Search for the cell housing the specified text and yield its [X, Y] center coordinate. 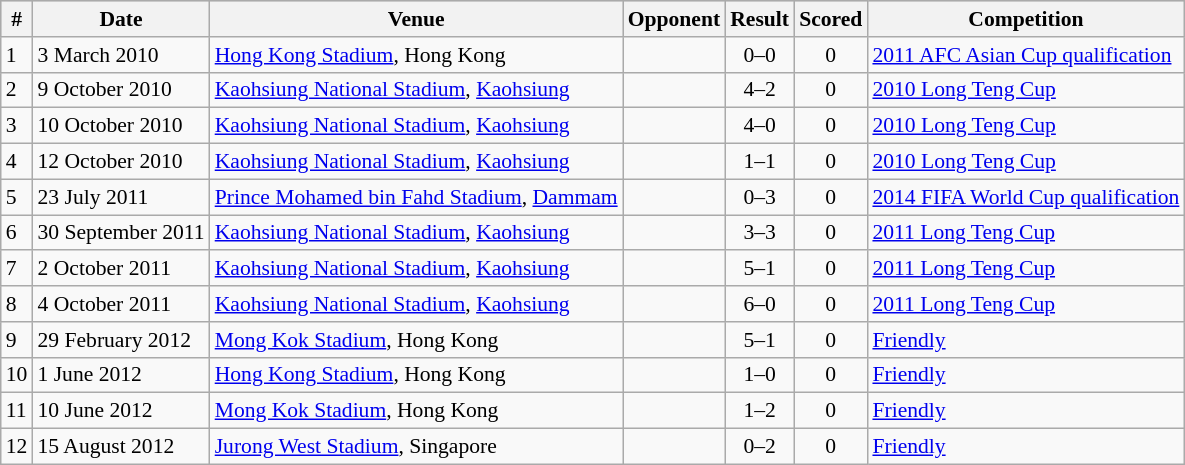
2 October 2011 [120, 269]
30 September 2011 [120, 233]
10 [17, 375]
Date [120, 19]
1–0 [760, 375]
6 [17, 233]
11 [17, 411]
15 August 2012 [120, 447]
4 [17, 162]
12 [17, 447]
7 [17, 269]
1–2 [760, 411]
Opponent [674, 19]
0–0 [760, 55]
3 [17, 126]
23 July 2011 [120, 197]
Scored [830, 19]
9 October 2010 [120, 90]
2014 FIFA World Cup qualification [1026, 197]
Venue [416, 19]
10 June 2012 [120, 411]
29 February 2012 [120, 340]
3 March 2010 [120, 55]
Competition [1026, 19]
4 October 2011 [120, 304]
4–0 [760, 126]
Result [760, 19]
2011 AFC Asian Cup qualification [1026, 55]
1–1 [760, 162]
1 [17, 55]
Jurong West Stadium, Singapore [416, 447]
1 June 2012 [120, 375]
3–3 [760, 233]
4–2 [760, 90]
5 [17, 197]
0–2 [760, 447]
0–3 [760, 197]
6–0 [760, 304]
12 October 2010 [120, 162]
# [17, 19]
2 [17, 90]
9 [17, 340]
8 [17, 304]
Prince Mohamed bin Fahd Stadium, Dammam [416, 197]
10 October 2010 [120, 126]
